Pinpoint the cell where the given text exists, returning its (X, Y) midpoint coordinate. 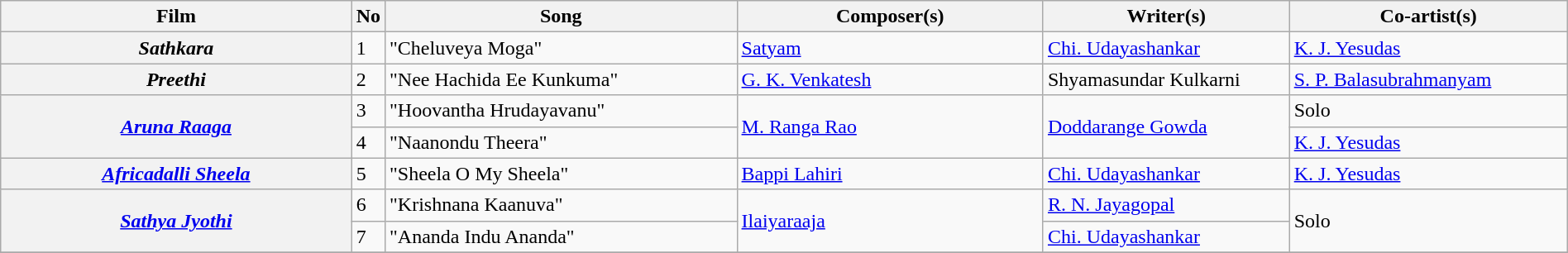
Composer(s) (890, 17)
Africadalli Sheela (176, 174)
Sathkara (176, 48)
"Krishnana Kaanuva" (562, 205)
Shyamasundar Kulkarni (1166, 79)
4 (368, 142)
"Sheela O My Sheela" (562, 174)
Writer(s) (1166, 17)
Doddarange Gowda (1166, 126)
Bappi Lahiri (890, 174)
Aruna Raaga (176, 126)
1 (368, 48)
R. N. Jayagopal (1166, 205)
6 (368, 205)
Preethi (176, 79)
7 (368, 236)
G. K. Venkatesh (890, 79)
2 (368, 79)
Ilaiyaraaja (890, 221)
"Cheluveya Moga" (562, 48)
Sathya Jyothi (176, 221)
No (368, 17)
5 (368, 174)
"Ananda Indu Ananda" (562, 236)
Satyam (890, 48)
"Hoovantha Hrudayavanu" (562, 111)
"Nee Hachida Ee Kunkuma" (562, 79)
Co-artist(s) (1428, 17)
M. Ranga Rao (890, 126)
S. P. Balasubrahmanyam (1428, 79)
3 (368, 111)
Film (176, 17)
Song (562, 17)
"Naanondu Theera" (562, 142)
